Locate the cell with the specified text and output its [x, y] center coordinate. 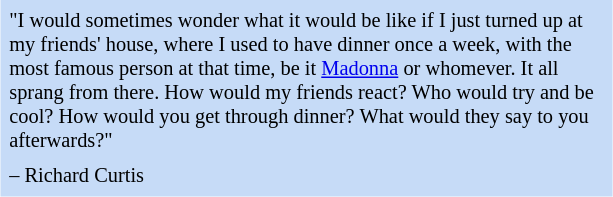
– Richard Curtis [306, 176]
